For the text-containing cell, return its midpoint in (X, Y) coordinate format. 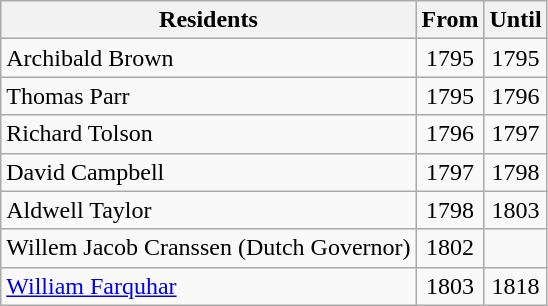
From (450, 20)
William Farquhar (208, 286)
David Campbell (208, 172)
Aldwell Taylor (208, 210)
1818 (516, 286)
Until (516, 20)
Richard Tolson (208, 134)
Thomas Parr (208, 96)
Archibald Brown (208, 58)
Willem Jacob Cranssen (Dutch Governor) (208, 248)
1802 (450, 248)
Residents (208, 20)
